From the cell containing the given text, extract its center point as (X, Y) coordinate. 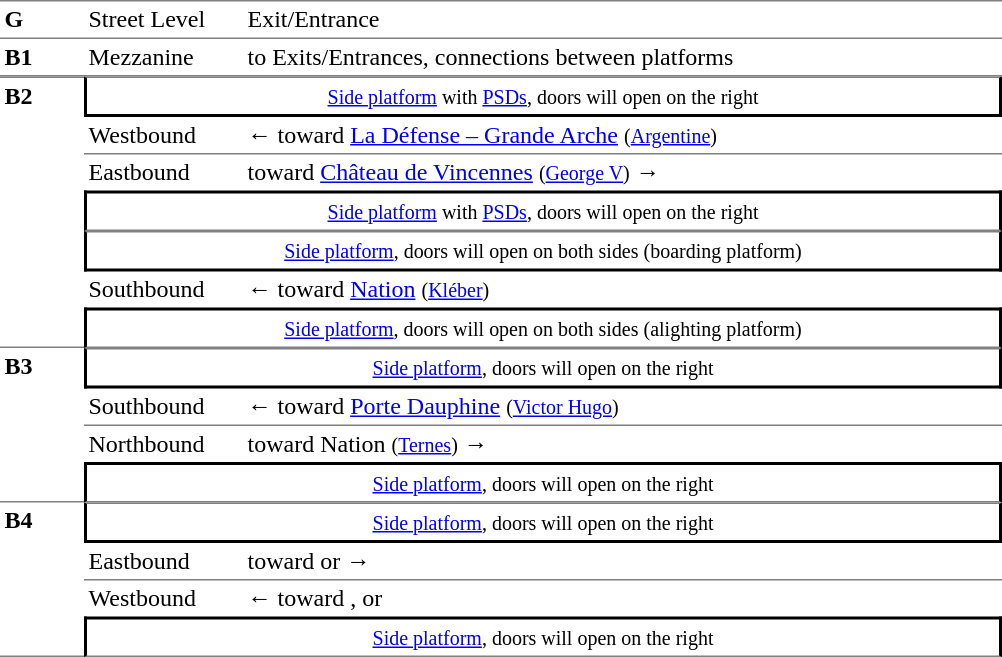
← toward Porte Dauphine (Victor Hugo) (622, 407)
toward Nation (Ternes) → (622, 444)
B4 (42, 579)
to Exits/Entrances, connections between platforms (622, 58)
← toward La Défense – Grande Arche (Argentine) (622, 136)
Street Level (164, 20)
Mezzanine (164, 58)
Exit/Entrance (622, 20)
G (42, 20)
B1 (42, 58)
← toward Nation (Kléber) (622, 290)
Side platform, doors will open on both sides (boarding platform) (543, 251)
← toward , or (622, 598)
Northbound (164, 444)
B3 (42, 425)
B2 (42, 212)
toward Château de Vincennes (George V) → (622, 172)
toward or → (622, 562)
Side platform, doors will open on both sides (alighting platform) (543, 328)
